For the text-containing cell, return its midpoint in [X, Y] coordinate format. 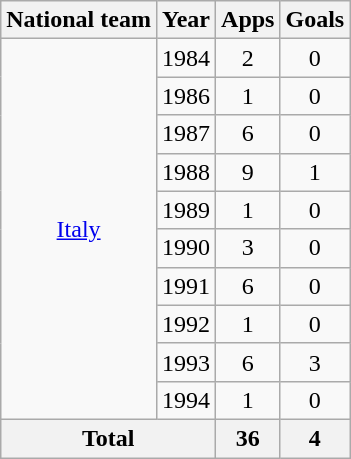
9 [248, 172]
1990 [186, 248]
2 [248, 58]
Total [108, 438]
1989 [186, 210]
1993 [186, 362]
4 [315, 438]
36 [248, 438]
1988 [186, 172]
1986 [186, 96]
Apps [248, 20]
Goals [315, 20]
National team [79, 20]
1987 [186, 134]
1994 [186, 400]
Year [186, 20]
1984 [186, 58]
Italy [79, 230]
1992 [186, 324]
1991 [186, 286]
